From the cell containing the given text, extract its center point as [X, Y] coordinate. 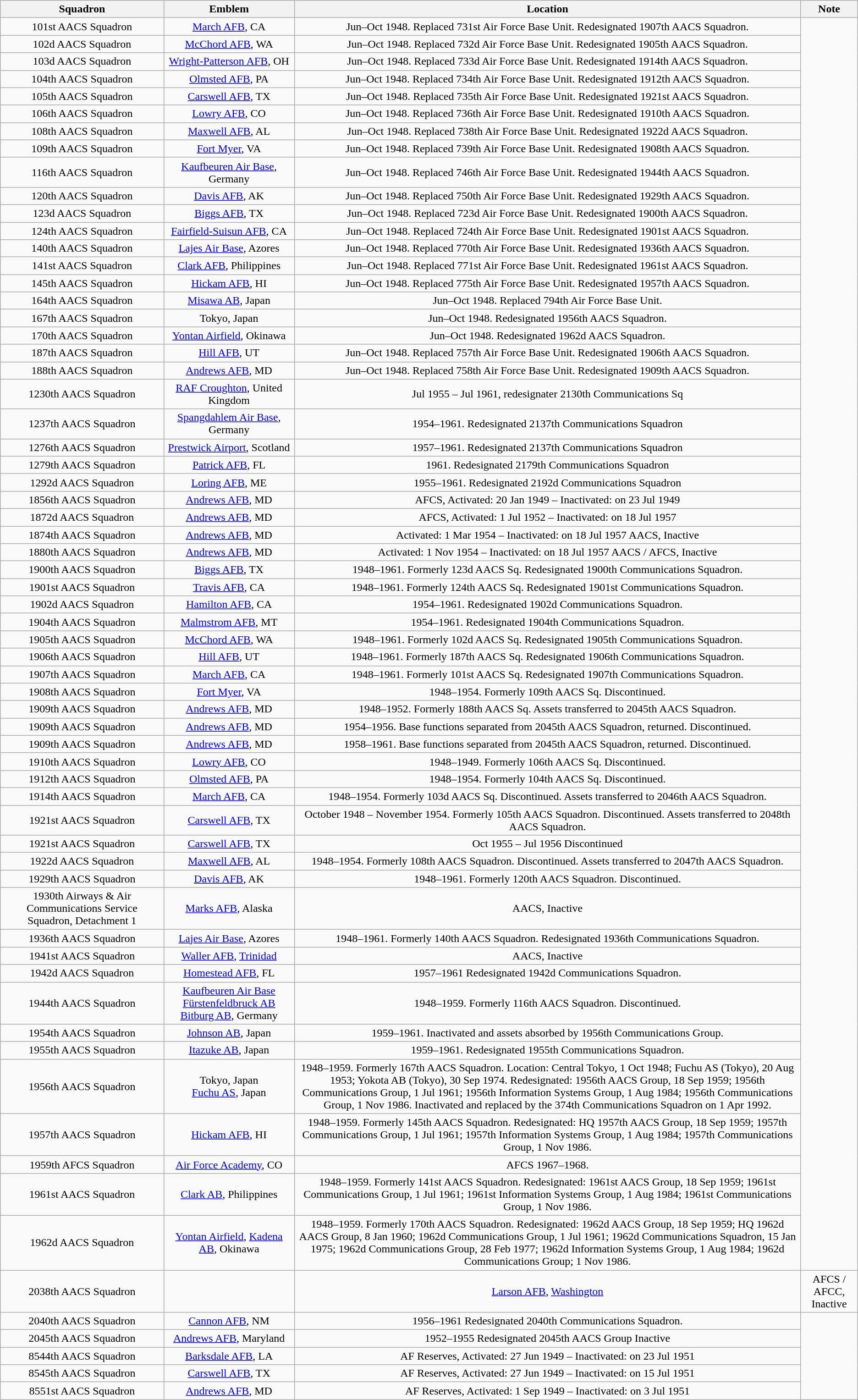
1955th AACS Squadron [82, 1050]
Yontan Airfield, Okinawa [229, 336]
116th AACS Squadron [82, 172]
1907th AACS Squadron [82, 674]
AFCS, Activated: 1 Jul 1952 – Inactivated: on 18 Jul 1957 [547, 517]
1941st AACS Squadron [82, 956]
Misawa AB, Japan [229, 301]
106th AACS Squadron [82, 114]
1905th AACS Squadron [82, 639]
1956th AACS Squadron [82, 1086]
AFCS / AFCC, Inactive [829, 1291]
Jun–Oct 1948. Replaced 734th Air Force Base Unit. Redesignated 1912th AACS Squadron. [547, 79]
Larson AFB, Washington [547, 1291]
October 1948 – November 1954. Formerly 105th AACS Squadron. Discontinued. Assets transferred to 2048th AACS Squadron. [547, 820]
1948–1952. Formerly 188th AACS Sq. Assets transferred to 2045th AACS Squadron. [547, 709]
1954th AACS Squadron [82, 1033]
1237th AACS Squadron [82, 424]
Clark AFB, Philippines [229, 266]
1936th AACS Squadron [82, 938]
Itazuke AB, Japan [229, 1050]
Clark AB, Philippines [229, 1194]
120th AACS Squadron [82, 196]
1908th AACS Squadron [82, 692]
1900th AACS Squadron [82, 570]
Yontan Airfield, Kadena AB, Okinawa [229, 1242]
1948–1954. Formerly 108th AACS Squadron. Discontinued. Assets transferred to 2047th AACS Squadron. [547, 861]
Loring AFB, ME [229, 482]
1230th AACS Squadron [82, 394]
1880th AACS Squadron [82, 552]
1279th AACS Squadron [82, 465]
Jun–Oct 1948. Replaced 723d Air Force Base Unit. Redesignated 1900th AACS Squadron. [547, 213]
Jun–Oct 1948. Replaced 731st Air Force Base Unit. Redesignated 1907th AACS Squadron. [547, 27]
Air Force Academy, CO [229, 1164]
104th AACS Squadron [82, 79]
Jun–Oct 1948. Replaced 771st Air Force Base Unit. Redesignated 1961st AACS Squadron. [547, 266]
Jun–Oct 1948. Replaced 733d Air Force Base Unit. Redesignated 1914th AACS Squadron. [547, 61]
Johnson AB, Japan [229, 1033]
123d AACS Squadron [82, 213]
1954–1961. Redesignated 1904th Communications Squadron. [547, 622]
1954–1956. Base functions separated from 2045th AACS Squadron, returned. Discontinued. [547, 727]
1276th AACS Squadron [82, 447]
Jun–Oct 1948. Redesignated 1956th AACS Squadron. [547, 318]
8545th AACS Squadron [82, 1373]
Jul 1955 – Jul 1961, redesignater 2130th Communications Sq [547, 394]
1292d AACS Squadron [82, 482]
Jun–Oct 1948. Replaced 757th Air Force Base Unit. Redesignated 1906th AACS Squadron. [547, 353]
1948–1961. Formerly 187th AACS Sq. Redesignated 1906th Communications Squadron. [547, 657]
2038th AACS Squadron [82, 1291]
1930th Airways & Air Communications Service Squadron, Detachment 1 [82, 909]
1952–1955 Redesignated 2045th AACS Group Inactive [547, 1339]
Jun–Oct 1948. Redesignated 1962d AACS Squadron. [547, 336]
1948–1954. Formerly 104th AACS Sq. Discontinued. [547, 779]
1948–1954. Formerly 109th AACS Sq. Discontinued. [547, 692]
Waller AFB, Trinidad [229, 956]
1959th AFCS Squadron [82, 1164]
Tokyo, Japan [229, 318]
Jun–Oct 1948. Replaced 770th Air Force Base Unit. Redesignated 1936th AACS Squadron. [547, 248]
1957–1961. Redesignated 2137th Communications Squadron [547, 447]
Jun–Oct 1948. Replaced 736th Air Force Base Unit. Redesignated 1910th AACS Squadron. [547, 114]
1910th AACS Squadron [82, 761]
1958–1961. Base functions separated from 2045th AACS Squadron, returned. Discontinued. [547, 744]
Prestwick Airport, Scotland [229, 447]
1901st AACS Squadron [82, 587]
1948–1959. Formerly 116th AACS Squadron. Discontinued. [547, 1003]
2040th AACS Squadron [82, 1321]
Oct 1955 – Jul 1956 Discontinued [547, 844]
Jun–Oct 1948. Replaced 775th Air Force Base Unit. Redesignated 1957th AACS Squadron. [547, 283]
1959–1961. Inactivated and assets absorbed by 1956th Communications Group. [547, 1033]
Travis AFB, CA [229, 587]
Location [547, 9]
AF Reserves, Activated: 1 Sep 1949 – Inactivated: on 3 Jul 1951 [547, 1391]
AF Reserves, Activated: 27 Jun 1949 – Inactivated: on 23 Jul 1951 [547, 1356]
Jun–Oct 1948. Replaced 739th Air Force Base Unit. Redesignated 1908th AACS Squadron. [547, 149]
1872d AACS Squadron [82, 517]
1948–1961. Formerly 140th AACS Squadron. Redesignated 1936th Communications Squadron. [547, 938]
187th AACS Squadron [82, 353]
Jun–Oct 1948. Replaced 746th Air Force Base Unit. Redesignated 1944th AACS Squadron. [547, 172]
Squadron [82, 9]
Jun–Oct 1948. Replaced 738th Air Force Base Unit. Redesignated 1922d AACS Squadron. [547, 131]
1948–1961. Formerly 120th AACS Squadron. Discontinued. [547, 879]
Activated: 1 Nov 1954 – Inactivated: on 18 Jul 1957 AACS / AFCS, Inactive [547, 552]
AFCS, Activated: 20 Jan 1949 – Inactivated: on 23 Jul 1949 [547, 500]
164th AACS Squadron [82, 301]
188th AACS Squadron [82, 370]
1912th AACS Squadron [82, 779]
1957–1961 Redesignated 1942d Communications Squadron. [547, 973]
Jun–Oct 1948. Replaced 758th Air Force Base Unit. Redesignated 1909th AACS Squadron. [547, 370]
1959–1961. Redesignated 1955th Communications Squadron. [547, 1050]
Jun–Oct 1948. Replaced 735th Air Force Base Unit. Redesignated 1921st AACS Squadron. [547, 96]
Jun–Oct 1948. Replaced 794th Air Force Base Unit. [547, 301]
1948–1954. Formerly 103d AACS Sq. Discontinued. Assets transferred to 2046th AACS Squadron. [547, 796]
101st AACS Squadron [82, 27]
145th AACS Squadron [82, 283]
Kaufbeuren Air Base, Germany [229, 172]
1906th AACS Squadron [82, 657]
2045th AACS Squadron [82, 1339]
Jun–Oct 1948. Replaced 724th Air Force Base Unit. Redesignated 1901st AACS Squadron. [547, 231]
Fairfield-Suisun AFB, CA [229, 231]
RAF Croughton, United Kingdom [229, 394]
1948–1961. Formerly 123d AACS Sq. Redesignated 1900th Communications Squadron. [547, 570]
1944th AACS Squadron [82, 1003]
102d AACS Squadron [82, 44]
Jun–Oct 1948. Replaced 732d Air Force Base Unit. Redesignated 1905th AACS Squadron. [547, 44]
Spangdahlem Air Base, Germany [229, 424]
Activated: 1 Mar 1954 – Inactivated: on 18 Jul 1957 AACS, Inactive [547, 535]
Kaufbeuren Air Base Fürstenfeldbruck AB Bitburg AB, Germany [229, 1003]
1922d AACS Squadron [82, 861]
108th AACS Squadron [82, 131]
Andrews AFB, Maryland [229, 1339]
1962d AACS Squadron [82, 1242]
1948–1949. Formerly 106th AACS Sq. Discontinued. [547, 761]
Note [829, 9]
Malmstrom AFB, MT [229, 622]
1954–1961. Redesignated 1902d Communications Squadron. [547, 605]
141st AACS Squadron [82, 266]
Homestead AFB, FL [229, 973]
109th AACS Squadron [82, 149]
1942d AACS Squadron [82, 973]
1904th AACS Squadron [82, 622]
1914th AACS Squadron [82, 796]
1874th AACS Squadron [82, 535]
8551st AACS Squadron [82, 1391]
1929th AACS Squadron [82, 879]
103d AACS Squadron [82, 61]
Cannon AFB, NM [229, 1321]
Wright-Patterson AFB, OH [229, 61]
1961st AACS Squadron [82, 1194]
Emblem [229, 9]
Tokyo, Japan Fuchu AS, Japan [229, 1086]
1948–1961. Formerly 124th AACS Sq. Redesignated 1901st Communications Squadron. [547, 587]
8544th AACS Squadron [82, 1356]
1948–1961. Formerly 101st AACS Sq. Redesignated 1907th Communications Squadron. [547, 674]
124th AACS Squadron [82, 231]
1948–1961. Formerly 102d AACS Sq. Redesignated 1905th Communications Squadron. [547, 639]
1954–1961. Redesignated 2137th Communications Squadron [547, 424]
105th AACS Squadron [82, 96]
1956–1961 Redesignated 2040th Communications Squadron. [547, 1321]
AFCS 1967–1968. [547, 1164]
170th AACS Squadron [82, 336]
Patrick AFB, FL [229, 465]
AF Reserves, Activated: 27 Jun 1949 – Inactivated: on 15 Jul 1951 [547, 1373]
Hamilton AFB, CA [229, 605]
Marks AFB, Alaska [229, 909]
Barksdale AFB, LA [229, 1356]
1957th AACS Squadron [82, 1135]
1961. Redesignated 2179th Communications Squadron [547, 465]
Jun–Oct 1948. Replaced 750th Air Force Base Unit. Redesignated 1929th AACS Squadron. [547, 196]
1856th AACS Squadron [82, 500]
1955–1961. Redesignated 2192d Communications Squadron [547, 482]
140th AACS Squadron [82, 248]
167th AACS Squadron [82, 318]
1902d AACS Squadron [82, 605]
